Provide the [X, Y] coordinate of the cell's center where the given text is located.  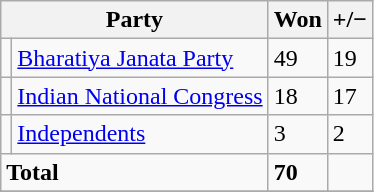
70 [298, 172]
19 [350, 58]
Bharatiya Janata Party [140, 58]
18 [298, 96]
49 [298, 58]
3 [298, 134]
17 [350, 96]
2 [350, 134]
Party [134, 20]
+/− [350, 20]
Indian National Congress [140, 96]
Won [298, 20]
Independents [140, 134]
Total [134, 172]
